Return the [x, y] coordinate for the center point of the cell that contains the specified text.  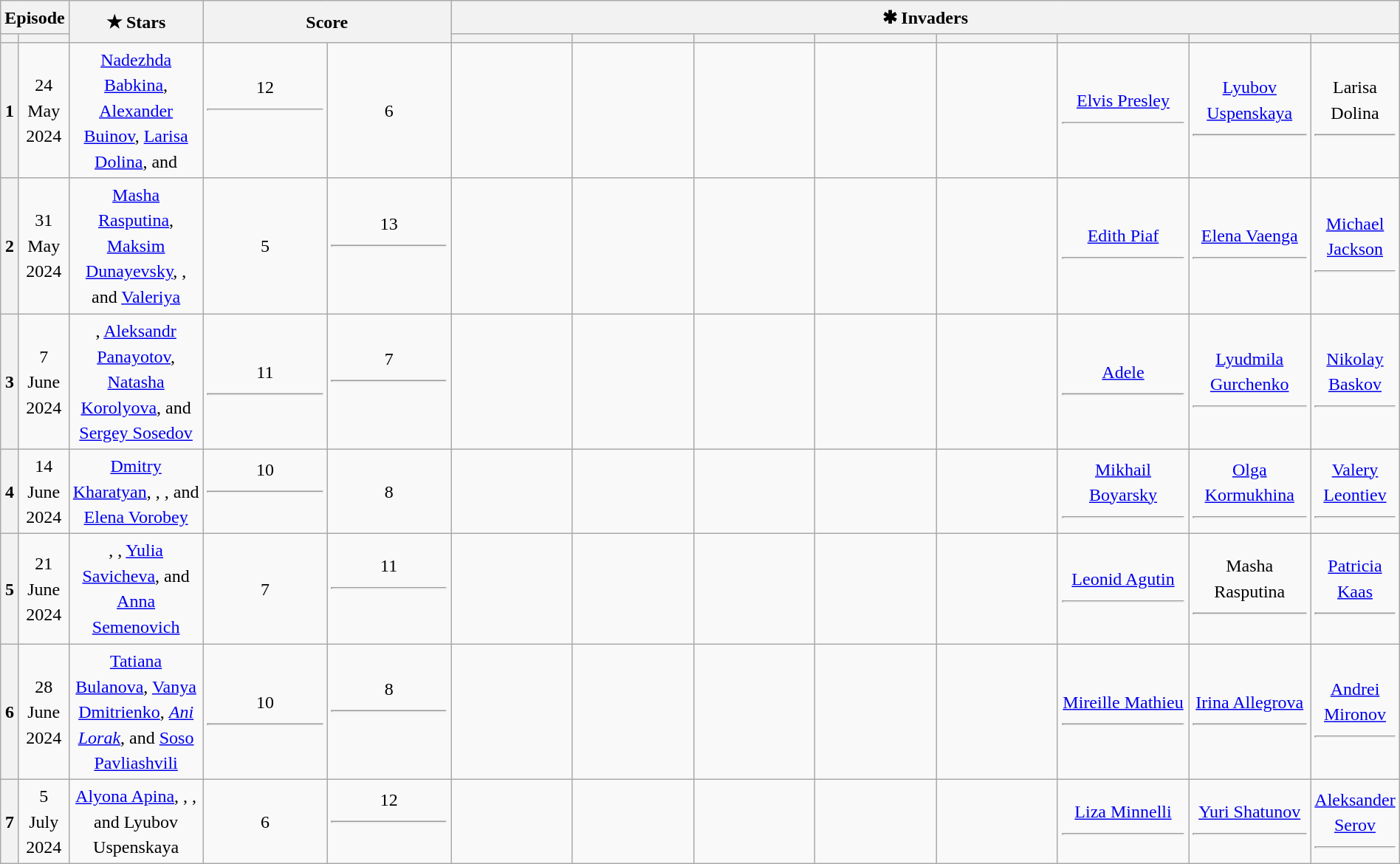
13 [389, 246]
1 [10, 110]
Liza Minnelli [1122, 821]
Irina Allegrova [1249, 712]
5 July 2024 [44, 821]
Lyudmila Gurchenko [1249, 381]
Larisa Dolina [1355, 110]
, , Yulia Savicheva, and Anna Semenovich [136, 589]
Tatiana Bulanova, Vanya Dmitrienko, Ani Lorak, and Soso Pavliashvili [136, 712]
Alyona Apina, , , and Lyubov Uspenskaya [136, 821]
Score [326, 22]
Masha Rasputina [1249, 589]
Adele [1122, 381]
Andrei Mironov [1355, 712]
Masha Rasputina, Maksim Dunayevsky, , and Valeriya [136, 246]
28 June 2024 [44, 712]
Leonid Agutin [1122, 589]
24 May 2024 [44, 110]
Valery Leontiev [1355, 492]
Olga Kormukhina [1249, 492]
, Aleksandr Panayotov, Natasha Korolyova, and Sergey Sosedov [136, 381]
Nikolay Baskov [1355, 381]
✱ Invaders [926, 18]
Nadezhda Babkina, Alexander Buinov, Larisa Dolina, and [136, 110]
Aleksander Serov [1355, 821]
Patricia Kaas [1355, 589]
Edith Piaf [1122, 246]
Lyubov Uspenskaya [1249, 110]
21 June 2024 [44, 589]
4 [10, 492]
Episode [35, 18]
Mikhail Boyarsky [1122, 492]
7 June 2024 [44, 381]
Yuri Shatunov [1249, 821]
Elena Vaenga [1249, 246]
3 [10, 381]
31 May 2024 [44, 246]
Dmitry Kharatyan, , , and Elena Vorobey [136, 492]
Michael Jackson [1355, 246]
★ Stars [136, 22]
Elvis Presley [1122, 110]
14 June 2024 [44, 492]
2 [10, 246]
Mireille Mathieu [1122, 712]
